From the cell containing the given text, extract its center point as [x, y] coordinate. 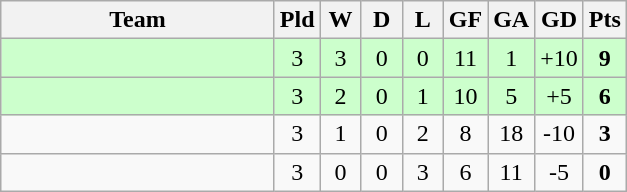
Pld [297, 20]
-10 [560, 134]
Pts [604, 20]
W [340, 20]
8 [465, 134]
9 [604, 58]
L [422, 20]
-5 [560, 172]
Team [138, 20]
D [382, 20]
+10 [560, 58]
+5 [560, 96]
GD [560, 20]
10 [465, 96]
18 [512, 134]
5 [512, 96]
GF [465, 20]
GA [512, 20]
